Detect which cell encompasses the target text, then output its (x, y) center coordinate. 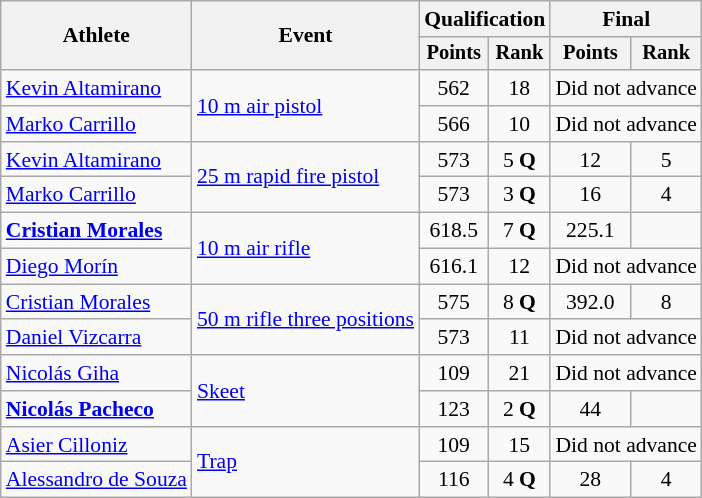
Trap (306, 462)
4 Q (519, 480)
Final (626, 19)
44 (590, 409)
5 (666, 160)
618.5 (454, 231)
Alessandro de Souza (96, 480)
Daniel Vizcarra (96, 338)
Asier Cilloniz (96, 445)
5 Q (519, 160)
Athlete (96, 36)
225.1 (590, 231)
50 m rifle three positions (306, 320)
Diego Morín (96, 267)
7 Q (519, 231)
28 (590, 480)
116 (454, 480)
10 m air rifle (306, 248)
Nicolás Pacheco (96, 409)
21 (519, 373)
392.0 (590, 302)
562 (454, 88)
566 (454, 124)
Qualification (484, 19)
616.1 (454, 267)
11 (519, 338)
8 (666, 302)
575 (454, 302)
15 (519, 445)
Event (306, 36)
18 (519, 88)
25 m rapid fire pistol (306, 178)
8 Q (519, 302)
10 m air pistol (306, 106)
2 Q (519, 409)
123 (454, 409)
16 (590, 195)
3 Q (519, 195)
10 (519, 124)
Skeet (306, 390)
Nicolás Giha (96, 373)
